Search for the cell housing the specified text and yield its (X, Y) center coordinate. 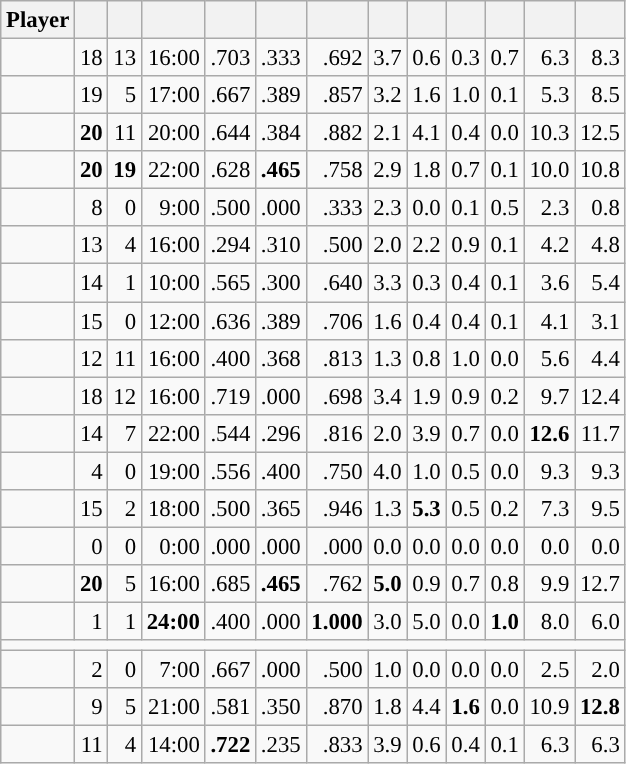
0:00 (173, 546)
.698 (337, 396)
.758 (337, 170)
3.4 (388, 396)
.644 (230, 133)
9:00 (173, 208)
17:00 (173, 95)
12:00 (173, 321)
.750 (337, 471)
5.4 (600, 283)
3.3 (388, 283)
.692 (337, 58)
10.0 (549, 170)
.544 (230, 433)
20:00 (173, 133)
3.0 (388, 621)
.636 (230, 321)
.581 (230, 707)
10:00 (173, 283)
18:00 (173, 509)
.296 (281, 433)
8.5 (600, 95)
4.0 (388, 471)
Player (38, 20)
.857 (337, 95)
.294 (230, 245)
12.4 (600, 396)
2.9 (388, 170)
.640 (337, 283)
9.9 (549, 584)
.556 (230, 471)
10.8 (600, 170)
.384 (281, 133)
1.9 (426, 396)
.870 (337, 707)
7.3 (549, 509)
10.9 (549, 707)
1.000 (337, 621)
.685 (230, 584)
11.7 (600, 433)
.310 (281, 245)
.368 (281, 358)
10.3 (549, 133)
4.2 (549, 245)
2.1 (388, 133)
24:00 (173, 621)
4.8 (600, 245)
.565 (230, 283)
.703 (230, 58)
.946 (337, 509)
8.0 (549, 621)
7:00 (173, 670)
8.3 (600, 58)
3.1 (600, 321)
.762 (337, 584)
.813 (337, 358)
9 (92, 707)
12.6 (549, 433)
.300 (281, 283)
8 (92, 208)
2.5 (549, 670)
6.0 (600, 621)
.706 (337, 321)
5.6 (549, 358)
.365 (281, 509)
9.7 (549, 396)
7 (124, 433)
21:00 (173, 707)
.628 (230, 170)
.350 (281, 707)
12.7 (600, 584)
2.2 (426, 245)
3.2 (388, 95)
19:00 (173, 471)
9.5 (600, 509)
.833 (337, 745)
.722 (230, 745)
12.5 (600, 133)
14:00 (173, 745)
.719 (230, 396)
3.6 (549, 283)
.235 (281, 745)
12.8 (600, 707)
.816 (337, 433)
3.7 (388, 58)
.882 (337, 133)
